Scan for the cell matching the given text and deliver its (X, Y) coordinate at center. 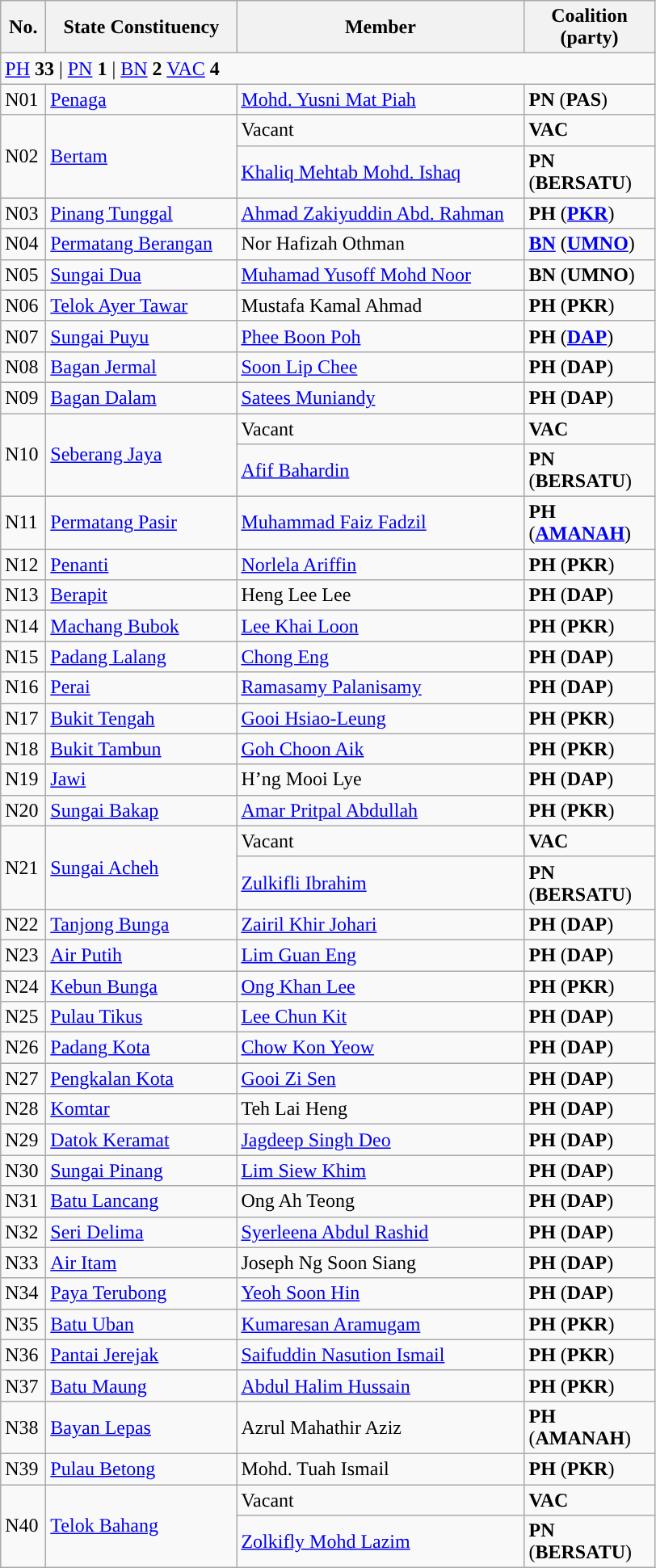
N31 (23, 1201)
N05 (23, 275)
Bagan Jermal (141, 367)
Amar Pritpal Abdullah (381, 810)
Soon Lip Chee (381, 367)
N17 (23, 718)
Coalition (party) (590, 27)
Ong Ah Teong (381, 1201)
N16 (23, 687)
Padang Kota (141, 1048)
Member (381, 27)
N02 (23, 157)
N28 (23, 1109)
Air Itam (141, 1263)
Lim Siew Khim (381, 1171)
Bagan Dalam (141, 397)
N01 (23, 99)
N24 (23, 986)
Telok Ayer Tawar (141, 305)
Jagdeep Singh Deo (381, 1140)
N27 (23, 1078)
State Constituency (141, 27)
Kumaresan Aramugam (381, 1324)
Penaga (141, 99)
Pengkalan Kota (141, 1078)
Pulau Betong (141, 1469)
N08 (23, 367)
Muhamad Yusoff Mohd Noor (381, 275)
N23 (23, 955)
N12 (23, 565)
N20 (23, 810)
Penanti (141, 565)
Yeoh Soon Hin (381, 1293)
N34 (23, 1293)
N37 (23, 1385)
Gooi Zi Sen (381, 1078)
N33 (23, 1263)
Paya Terubong (141, 1293)
N21 (23, 868)
N18 (23, 749)
No. (23, 27)
Mustafa Kamal Ahmad (381, 305)
Norlela Ariffin (381, 565)
PN (PAS) (590, 99)
N06 (23, 305)
Zolkifly Mohd Lazim (381, 1541)
Chong Eng (381, 657)
Chow Kon Yeow (381, 1048)
N40 (23, 1527)
N09 (23, 397)
Sungai Dua (141, 275)
Sungai Bakap (141, 810)
Machang Bubok (141, 626)
Perai (141, 687)
Sungai Acheh (141, 868)
N03 (23, 213)
N30 (23, 1171)
Datok Keramat (141, 1140)
PH 33 | PN 1 | BN 2 VAC 4 (328, 69)
Azrul Mahathir Aziz (381, 1427)
Bertam (141, 157)
Pantai Jerejak (141, 1355)
N36 (23, 1355)
Berapit (141, 595)
N07 (23, 336)
Goh Choon Aik (381, 749)
Telok Bahang (141, 1527)
Zulkifli Ibrahim (381, 882)
N19 (23, 780)
N11 (23, 523)
N38 (23, 1427)
Pinang Tunggal (141, 213)
Batu Uban (141, 1324)
Joseph Ng Soon Siang (381, 1263)
Komtar (141, 1109)
Permatang Pasir (141, 523)
N22 (23, 924)
Batu Lancang (141, 1201)
Kebun Bunga (141, 986)
Gooi Hsiao-Leung (381, 718)
Jawi (141, 780)
N35 (23, 1324)
Permatang Berangan (141, 244)
Lim Guan Eng (381, 955)
Mohd. Yusni Mat Piah (381, 99)
Saifuddin Nasution Ismail (381, 1355)
Bukit Tambun (141, 749)
Syerleena Abdul Rashid (381, 1232)
Bayan Lepas (141, 1427)
N14 (23, 626)
N04 (23, 244)
N25 (23, 1017)
Ramasamy Palanisamy (381, 687)
Seri Delima (141, 1232)
Ahmad Zakiyuddin Abd. Rahman (381, 213)
Zairil Khir Johari (381, 924)
N15 (23, 657)
Air Putih (141, 955)
Afif Bahardin (381, 470)
Tanjong Bunga (141, 924)
Sungai Pinang (141, 1171)
Seberang Jaya (141, 456)
Pulau Tikus (141, 1017)
Satees Muniandy (381, 397)
Lee Khai Loon (381, 626)
Phee Boon Poh (381, 336)
Bukit Tengah (141, 718)
N32 (23, 1232)
Heng Lee Lee (381, 595)
N13 (23, 595)
Ong Khan Lee (381, 986)
Padang Lalang (141, 657)
Khaliq Mehtab Mohd. Ishaq (381, 171)
Abdul Halim Hussain (381, 1385)
Batu Maung (141, 1385)
N10 (23, 456)
N39 (23, 1469)
Lee Chun Kit (381, 1017)
H’ng Mooi Lye (381, 780)
Sungai Puyu (141, 336)
N29 (23, 1140)
Nor Hafizah Othman (381, 244)
Mohd. Tuah Ismail (381, 1469)
Muhammad Faiz Fadzil (381, 523)
Teh Lai Heng (381, 1109)
N26 (23, 1048)
